Extract the [X, Y] coordinate from the center of the cell holding the provided text.  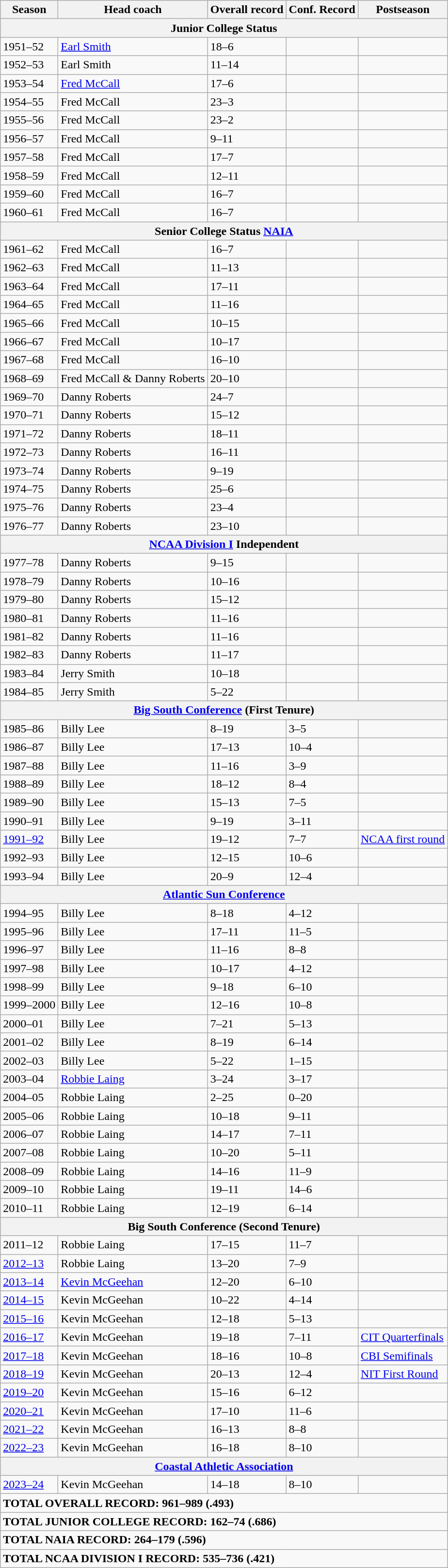
1983–84 [29, 673]
2011–12 [29, 1245]
1973–74 [29, 470]
CIT Quarterfinals [402, 1337]
2000–01 [29, 1024]
1994–95 [29, 913]
12–15 [247, 858]
1952–53 [29, 65]
1971–72 [29, 434]
12–18 [247, 1319]
1998–99 [29, 987]
3–17 [322, 1079]
1953–54 [29, 83]
1982–83 [29, 655]
1962–63 [29, 268]
10–6 [322, 858]
2018–19 [29, 1374]
1995–96 [29, 931]
16–11 [247, 452]
Junior College Status [224, 28]
1974–75 [29, 489]
15–13 [247, 802]
12–16 [247, 1005]
NCAA first round [402, 839]
14–6 [322, 1190]
2013–14 [29, 1282]
10–20 [247, 1153]
19–12 [247, 839]
NIT First Round [402, 1374]
12–20 [247, 1282]
7–7 [322, 839]
16–13 [247, 1429]
11–7 [322, 1245]
1997–98 [29, 968]
23–3 [247, 102]
12–19 [247, 1208]
2–25 [247, 1097]
1963–64 [29, 286]
23–10 [247, 526]
2003–04 [29, 1079]
Season [29, 10]
18–6 [247, 47]
1972–73 [29, 452]
2023–24 [29, 1485]
1956–57 [29, 139]
17–15 [247, 1245]
2010–11 [29, 1208]
17–10 [247, 1411]
2012–13 [29, 1263]
1991–92 [29, 839]
7–9 [322, 1263]
9–18 [247, 987]
16–18 [247, 1448]
1951–52 [29, 47]
11–14 [247, 65]
1984–85 [29, 692]
3–11 [322, 821]
24–7 [247, 397]
Postseason [402, 10]
17–6 [247, 83]
11–6 [322, 1411]
TOTAL JUNIOR COLLEGE RECORD: 162–74 (.686) [224, 1521]
2019–20 [29, 1392]
1987–88 [29, 765]
4–14 [322, 1300]
6–12 [322, 1392]
Big South Conference (First Tenure) [224, 710]
Coastal Athletic Association [224, 1466]
CBI Semifinals [402, 1355]
Atlantic Sun Conference [224, 895]
1993–94 [29, 876]
8–18 [247, 913]
NCAA Division I Independent [224, 544]
Fred McCall & Danny Roberts [133, 378]
1976–77 [29, 526]
1978–79 [29, 581]
18–16 [247, 1355]
1986–87 [29, 747]
1992–93 [29, 858]
10–4 [322, 747]
3–9 [322, 765]
1954–55 [29, 102]
13–20 [247, 1263]
Overall record [247, 10]
23–2 [247, 120]
3–5 [322, 729]
15–16 [247, 1392]
16–10 [247, 360]
1959–60 [29, 194]
2015–16 [29, 1319]
1981–82 [29, 637]
1980–81 [29, 618]
11–9 [322, 1171]
1975–76 [29, 507]
20–10 [247, 378]
1966–67 [29, 342]
1970–71 [29, 415]
Head coach [133, 10]
10–16 [247, 581]
3–24 [247, 1079]
10–22 [247, 1300]
2022–23 [29, 1448]
1977–78 [29, 563]
1968–69 [29, 378]
2001–02 [29, 1042]
2008–09 [29, 1171]
14–17 [247, 1134]
1964–65 [29, 305]
20–13 [247, 1374]
1957–58 [29, 157]
1958–59 [29, 175]
1955–56 [29, 120]
18–12 [247, 784]
1985–86 [29, 729]
2021–22 [29, 1429]
2020–21 [29, 1411]
11–5 [322, 931]
9–15 [247, 563]
1–15 [322, 1060]
Big South Conference (Second Tenure) [224, 1226]
1996–97 [29, 950]
20–9 [247, 876]
23–4 [247, 507]
1999–2000 [29, 1005]
7–21 [247, 1024]
0–20 [322, 1097]
18–11 [247, 434]
19–18 [247, 1337]
8–4 [322, 784]
2005–06 [29, 1116]
2009–10 [29, 1190]
TOTAL NAIA RECORD: 264–179 (.596) [224, 1540]
1961–62 [29, 249]
2007–08 [29, 1153]
2006–07 [29, 1134]
12–11 [247, 175]
7–5 [322, 802]
1967–68 [29, 360]
1969–70 [29, 397]
19–11 [247, 1190]
14–16 [247, 1171]
1960–61 [29, 212]
17–7 [247, 157]
14–18 [247, 1485]
TOTAL OVERALL RECORD: 961–989 (.493) [224, 1503]
1979–80 [29, 600]
1988–89 [29, 784]
11–13 [247, 268]
10–15 [247, 323]
2017–18 [29, 1355]
11–17 [247, 655]
25–6 [247, 489]
1990–91 [29, 821]
Senior College Status NAIA [224, 231]
2016–17 [29, 1337]
2004–05 [29, 1097]
17–13 [247, 747]
1965–66 [29, 323]
2014–15 [29, 1300]
Conf. Record [322, 10]
TOTAL NCAA DIVISION I RECORD: 535–736 (.421) [224, 1558]
5–11 [322, 1153]
1989–90 [29, 802]
2002–03 [29, 1060]
